Return [x, y] of the center of cell containing provided text 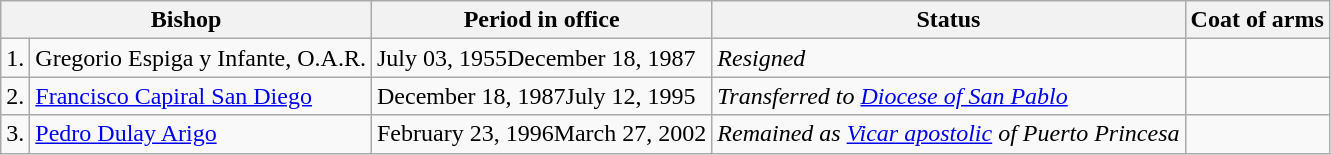
2. [16, 96]
Transferred to Diocese of San Pablo [948, 96]
Bishop [186, 20]
Francisco Capiral San Diego [201, 96]
Status [948, 20]
Coat of arms [1257, 20]
July 03, 1955December 18, 1987 [541, 58]
Remained as Vicar apostolic of Puerto Princesa [948, 134]
Period in office [541, 20]
3. [16, 134]
December 18, 1987July 12, 1995 [541, 96]
February 23, 1996March 27, 2002 [541, 134]
Resigned [948, 58]
Gregorio Espiga y Infante, O.A.R. [201, 58]
Pedro Dulay Arigo [201, 134]
1. [16, 58]
